Scan for the cell matching the given text and deliver its [x, y] coordinate at center. 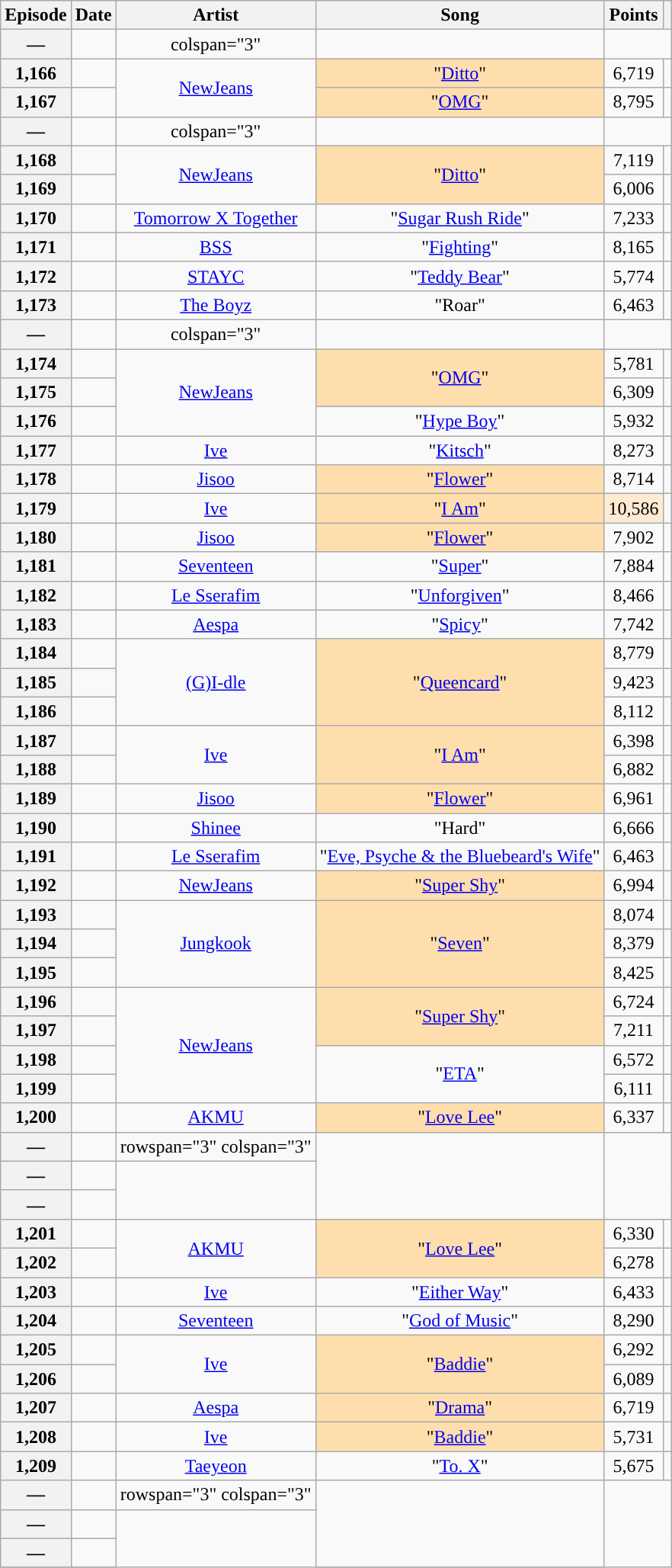
"Eve, Psyche & the Bluebeard's Wife" [460, 857]
1,184 [36, 653]
1,168 [36, 160]
"Either Way" [460, 1292]
"To. X" [460, 1466]
1,187 [36, 740]
1,202 [36, 1262]
8,795 [634, 102]
"Drama" [460, 1408]
1,198 [36, 1060]
1,181 [36, 566]
6,337 [634, 1117]
Tomorrow X Together [216, 218]
1,182 [36, 595]
1,204 [36, 1321]
7,742 [634, 624]
7,884 [634, 566]
6,309 [634, 393]
1,200 [36, 1117]
"ETA" [460, 1074]
"Super" [460, 566]
6,278 [634, 1262]
"Sugar Rush Ride" [460, 218]
"God of Music" [460, 1321]
"Queencard" [460, 682]
1,167 [36, 102]
5,675 [634, 1466]
8,074 [634, 915]
Artist [216, 15]
"Spicy" [460, 624]
6,572 [634, 1060]
6,398 [634, 740]
Points [634, 15]
1,199 [36, 1089]
"Seven" [460, 944]
1,180 [36, 537]
8,379 [634, 944]
6,882 [634, 769]
"Kitsch" [460, 451]
6,111 [634, 1089]
7,119 [634, 160]
1,174 [36, 364]
8,112 [634, 711]
8,425 [634, 973]
6,330 [634, 1233]
"Unforgiven" [460, 595]
"Teddy Bear" [460, 276]
"Roar" [460, 305]
1,201 [36, 1233]
1,197 [36, 1031]
The Boyz [216, 305]
1,205 [36, 1350]
7,902 [634, 537]
1,175 [36, 393]
1,166 [36, 73]
1,193 [36, 915]
6,433 [634, 1292]
8,714 [634, 479]
STAYC [216, 276]
5,932 [634, 422]
8,165 [634, 247]
1,195 [36, 973]
9,423 [634, 682]
6,666 [634, 827]
1,189 [36, 798]
Date [93, 15]
(G)I-dle [216, 682]
5,731 [634, 1437]
1,185 [36, 682]
1,171 [36, 247]
8,779 [634, 653]
8,273 [634, 451]
5,781 [634, 364]
Episode [36, 15]
1,173 [36, 305]
10,586 [634, 508]
6,292 [634, 1350]
1,188 [36, 769]
1,190 [36, 827]
Taeyeon [216, 1466]
"Hard" [460, 827]
1,186 [36, 711]
8,290 [634, 1321]
"Hype Boy" [460, 422]
1,183 [36, 624]
1,177 [36, 451]
1,192 [36, 886]
6,006 [634, 189]
6,724 [634, 1002]
7,211 [634, 1031]
Jungkook [216, 944]
1,196 [36, 1002]
8,466 [634, 595]
7,233 [634, 218]
1,203 [36, 1292]
1,208 [36, 1437]
1,169 [36, 189]
Song [460, 15]
"Fighting" [460, 247]
BSS [216, 247]
1,207 [36, 1408]
1,206 [36, 1379]
1,170 [36, 218]
1,191 [36, 857]
1,176 [36, 422]
6,089 [634, 1379]
1,209 [36, 1466]
Shinee [216, 827]
6,961 [634, 798]
6,994 [634, 886]
1,179 [36, 508]
1,172 [36, 276]
5,774 [634, 276]
1,178 [36, 479]
1,194 [36, 944]
